Detect which cell encompasses the target text, then output its [X, Y] center coordinate. 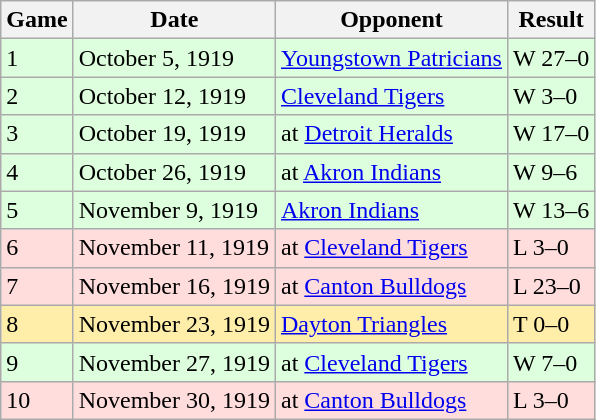
November 30, 1919 [174, 400]
W 27–0 [550, 58]
8 [37, 324]
Result [550, 20]
November 23, 1919 [174, 324]
Youngstown Patricians [391, 58]
at Detroit Heralds [391, 134]
6 [37, 248]
9 [37, 362]
at Akron Indians [391, 172]
Date [174, 20]
October 5, 1919 [174, 58]
5 [37, 210]
October 26, 1919 [174, 172]
November 9, 1919 [174, 210]
November 27, 1919 [174, 362]
W 17–0 [550, 134]
Opponent [391, 20]
W 3–0 [550, 96]
10 [37, 400]
Cleveland Tigers [391, 96]
October 19, 1919 [174, 134]
2 [37, 96]
T 0–0 [550, 324]
4 [37, 172]
W 13–6 [550, 210]
3 [37, 134]
W 7–0 [550, 362]
October 12, 1919 [174, 96]
November 16, 1919 [174, 286]
7 [37, 286]
L 23–0 [550, 286]
November 11, 1919 [174, 248]
Dayton Triangles [391, 324]
Game [37, 20]
1 [37, 58]
Akron Indians [391, 210]
W 9–6 [550, 172]
